Extract the (X, Y) coordinate from the center of the cell holding the provided text.  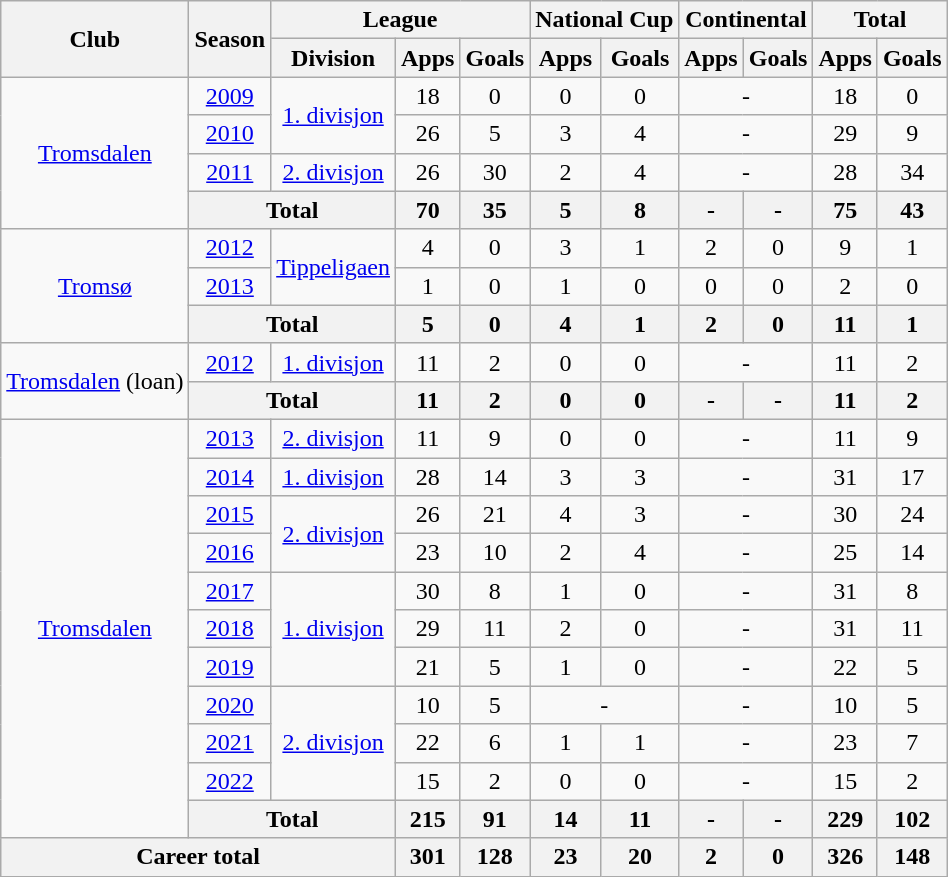
326 (845, 857)
2016 (230, 553)
Continental (746, 20)
102 (912, 819)
25 (845, 553)
6 (495, 743)
215 (428, 819)
148 (912, 857)
2020 (230, 705)
7 (912, 743)
Tromsø (95, 286)
Tippeligaen (334, 267)
43 (912, 210)
70 (428, 210)
128 (495, 857)
Tromsdalen (loan) (95, 381)
229 (845, 819)
24 (912, 515)
301 (428, 857)
Season (230, 39)
National Cup (604, 20)
2022 (230, 781)
League (400, 20)
91 (495, 819)
2009 (230, 96)
20 (640, 857)
2021 (230, 743)
17 (912, 477)
2018 (230, 629)
2015 (230, 515)
2017 (230, 591)
2019 (230, 667)
34 (912, 172)
2011 (230, 172)
35 (495, 210)
Club (95, 39)
2010 (230, 134)
2014 (230, 477)
Division (334, 58)
Career total (198, 857)
75 (845, 210)
